Pinpoint the cell where the given text exists, returning its [X, Y] midpoint coordinate. 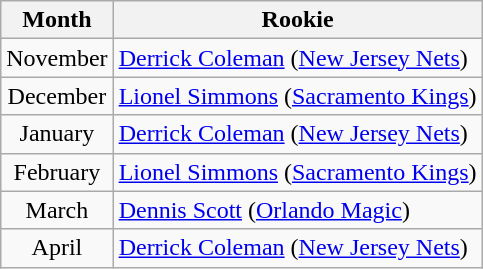
November [57, 58]
Dennis Scott (Orlando Magic) [298, 210]
February [57, 172]
April [57, 248]
January [57, 134]
March [57, 210]
Month [57, 20]
December [57, 96]
Rookie [298, 20]
